Identify which cell holds the provided text, then report its (x, y) central coordinate. 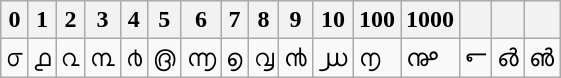
5 (165, 20)
2 (70, 20)
1000 (430, 20)
൭ (235, 58)
100 (376, 20)
8 (264, 20)
0 (15, 20)
൲ (430, 58)
൱ (376, 58)
൩ (102, 58)
6 (201, 20)
൵ (542, 58)
7 (235, 20)
4 (134, 20)
൰ (332, 58)
9 (296, 20)
൫ (165, 58)
10 (332, 20)
൳ (476, 58)
൦ (15, 58)
1 (42, 20)
൮ (264, 58)
൧ (42, 58)
൨ (70, 58)
൯ (296, 58)
൴ (508, 58)
൪ (134, 58)
3 (102, 20)
൬ (201, 58)
